Detect which cell encompasses the target text, then output its (x, y) center coordinate. 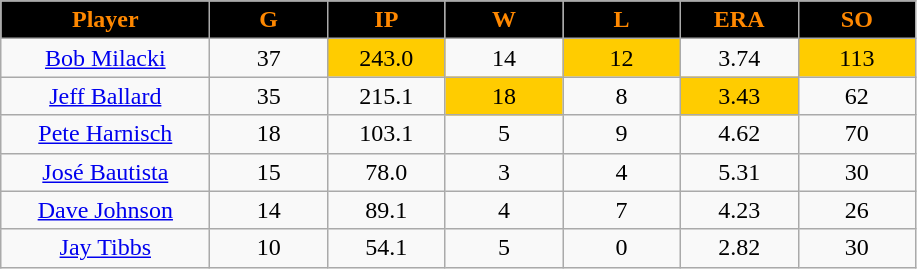
2.82 (739, 248)
Pete Harnisch (106, 134)
70 (857, 134)
5.31 (739, 172)
9 (622, 134)
L (622, 20)
7 (622, 210)
103.1 (386, 134)
Jeff Ballard (106, 96)
Dave Johnson (106, 210)
3 (504, 172)
12 (622, 58)
4.23 (739, 210)
8 (622, 96)
José Bautista (106, 172)
15 (269, 172)
26 (857, 210)
0 (622, 248)
W (504, 20)
SO (857, 20)
Jay Tibbs (106, 248)
3.74 (739, 58)
Player (106, 20)
243.0 (386, 58)
10 (269, 248)
G (269, 20)
4.62 (739, 134)
IP (386, 20)
215.1 (386, 96)
54.1 (386, 248)
Bob Milacki (106, 58)
62 (857, 96)
113 (857, 58)
35 (269, 96)
3.43 (739, 96)
ERA (739, 20)
78.0 (386, 172)
89.1 (386, 210)
37 (269, 58)
